Return the (X, Y) coordinate for the center point of the cell that contains the specified text.  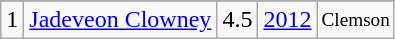
1 (12, 20)
Clemson (356, 20)
Jadeveon Clowney (120, 20)
2012 (288, 20)
4.5 (238, 20)
